Find where the given text appears and provide that cell's center as (x, y) coordinate. 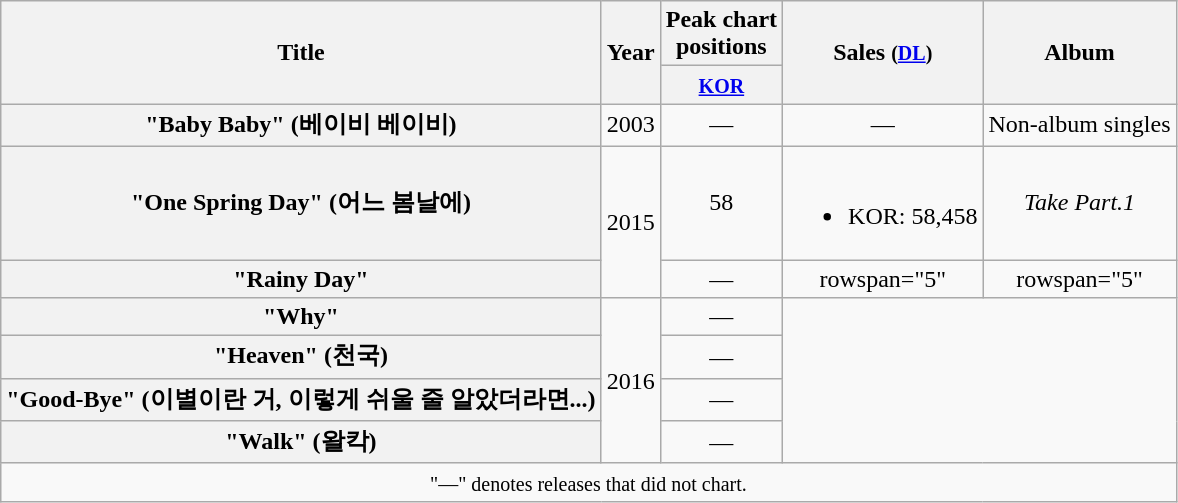
KOR (721, 85)
Album (1080, 52)
2016 (630, 381)
KOR: 58,458 (883, 202)
Take Part.1 (1080, 202)
Sales (DL) (883, 52)
Title (301, 52)
"One Spring Day" (어느 봄날에) (301, 202)
2003 (630, 126)
"—" denotes releases that did not chart. (588, 482)
2015 (630, 222)
"Why" (301, 317)
"Walk" (왈칵) (301, 442)
"Rainy Day" (301, 279)
Year (630, 52)
Peak chart positions (721, 34)
"Baby Baby" (베이비 베이비) (301, 126)
"Heaven" (천국) (301, 358)
"Good-Bye" (이별이란 거, 이렇게 쉬울 줄 알았더라면...) (301, 400)
58 (721, 202)
Non-album singles (1080, 126)
